Return the (X, Y) coordinate for the center point of the cell that contains the specified text.  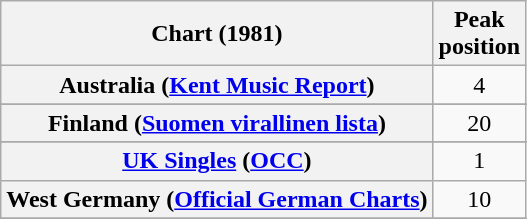
1 (479, 161)
Chart (1981) (217, 34)
20 (479, 123)
10 (479, 199)
West Germany (Official German Charts) (217, 199)
Peakposition (479, 34)
Australia (Kent Music Report) (217, 85)
UK Singles (OCC) (217, 161)
4 (479, 85)
Finland (Suomen virallinen lista) (217, 123)
